For the text-containing cell, return its midpoint in [X, Y] coordinate format. 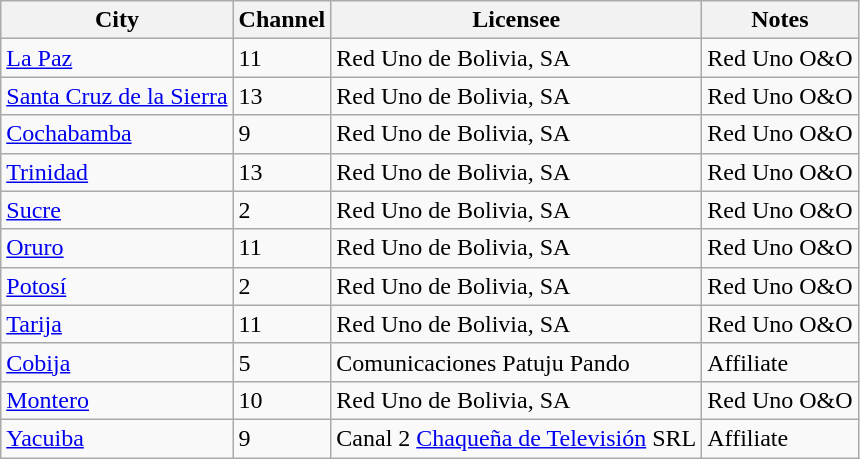
Sucre [117, 210]
City [117, 20]
Cochabamba [117, 134]
Trinidad [117, 172]
10 [282, 400]
La Paz [117, 58]
Oruro [117, 248]
Licensee [516, 20]
5 [282, 362]
Montero [117, 400]
Canal 2 Chaqueña de Televisión SRL [516, 438]
Potosí [117, 286]
Channel [282, 20]
Tarija [117, 324]
Santa Cruz de la Sierra [117, 96]
Comunicaciones Patuju Pando [516, 362]
Notes [780, 20]
Cobija [117, 362]
Yacuiba [117, 438]
